Return the [x, y] coordinate for the center point of the cell that contains the specified text.  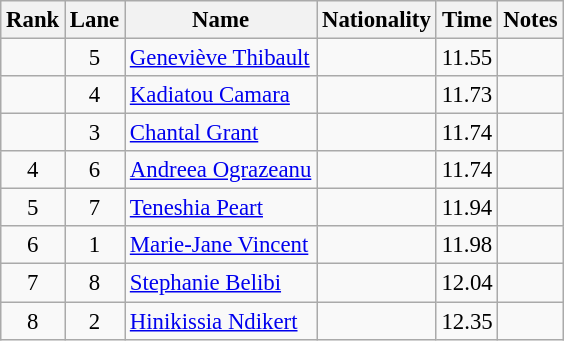
11.94 [467, 208]
Name [221, 20]
11.55 [467, 58]
1 [95, 245]
Nationality [376, 20]
Andreea Ograzeanu [221, 170]
11.98 [467, 245]
Notes [530, 20]
2 [95, 321]
Geneviève Thibault [221, 58]
Stephanie Belibi [221, 283]
12.35 [467, 321]
Hinikissia Ndikert [221, 321]
11.73 [467, 95]
Time [467, 20]
Rank [33, 20]
Teneshia Peart [221, 208]
Marie-Jane Vincent [221, 245]
12.04 [467, 283]
Lane [95, 20]
Kadiatou Camara [221, 95]
Chantal Grant [221, 133]
3 [95, 133]
